Return the [x, y] coordinate for the center point of the cell that contains the specified text.  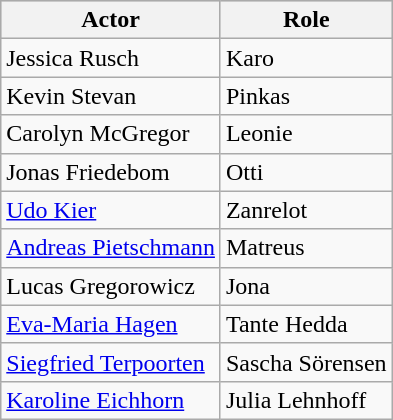
Eva-Maria Hagen [111, 324]
Actor [111, 20]
Siegfried Terpoorten [111, 362]
Pinkas [306, 96]
Tante Hedda [306, 324]
Otti [306, 172]
Role [306, 20]
Kevin Stevan [111, 96]
Jonas Friedebom [111, 172]
Matreus [306, 248]
Julia Lehnhoff [306, 400]
Udo Kier [111, 210]
Jona [306, 286]
Andreas Pietschmann [111, 248]
Zanrelot [306, 210]
Karo [306, 58]
Karoline Eichhorn [111, 400]
Lucas Gregorowicz [111, 286]
Jessica Rusch [111, 58]
Leonie [306, 134]
Sascha Sörensen [306, 362]
Carolyn McGregor [111, 134]
